Return the (x, y) coordinate for the center point of the cell that contains the specified text.  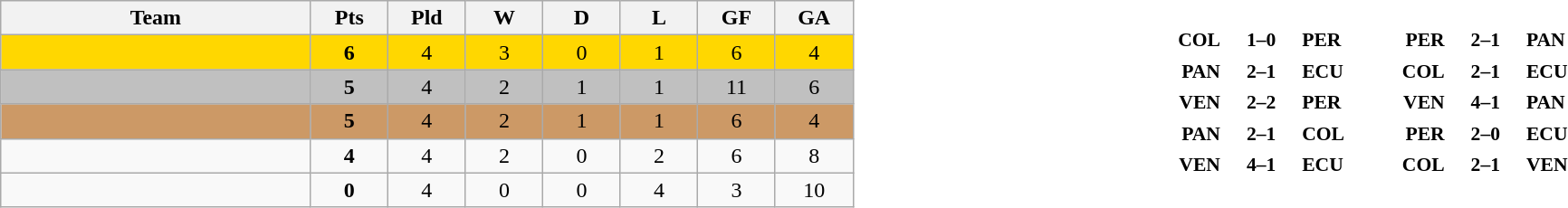
2–2 (1261, 103)
L (659, 18)
11 (737, 87)
8 (814, 156)
10 (814, 190)
Pld (427, 18)
Team (156, 18)
GF (737, 18)
D (582, 18)
W (504, 18)
2–0 (1486, 134)
1–0 (1261, 41)
GA (814, 18)
Pts (349, 18)
